From the cell containing the given text, extract its center point as [x, y] coordinate. 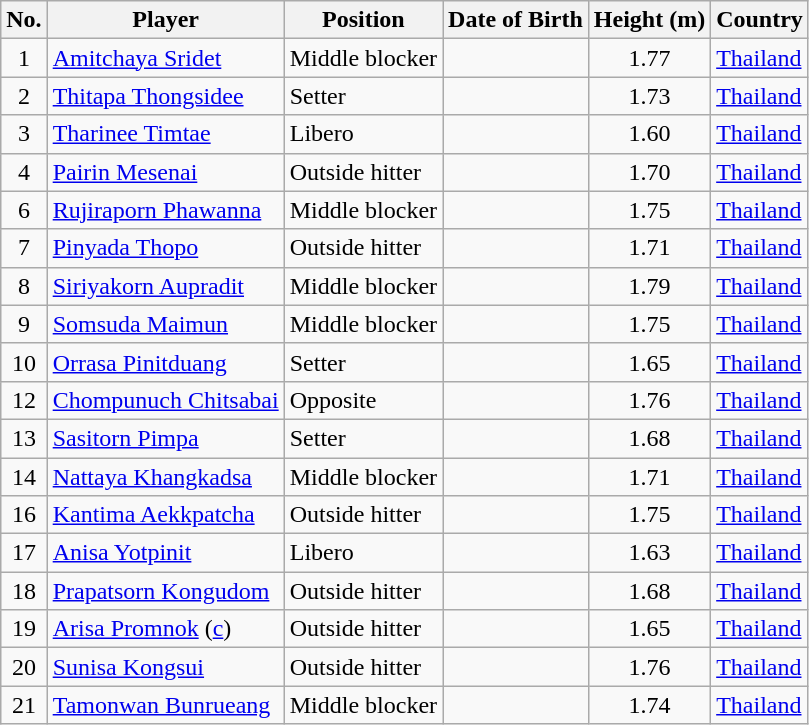
1.73 [649, 96]
Position [363, 20]
3 [24, 134]
1 [24, 58]
10 [24, 362]
Pairin Mesenai [166, 172]
Pinyada Thopo [166, 248]
19 [24, 629]
Thitapa Thongsidee [166, 96]
18 [24, 591]
14 [24, 477]
20 [24, 667]
Amitchaya Sridet [166, 58]
Height (m) [649, 20]
1.79 [649, 286]
Sunisa Kongsui [166, 667]
Tharinee Timtae [166, 134]
17 [24, 553]
16 [24, 515]
Country [760, 20]
Opposite [363, 400]
Prapatsorn Kongudom [166, 591]
Arisa Promnok (c) [166, 629]
2 [24, 96]
4 [24, 172]
Kantima Aekkpatcha [166, 515]
Orrasa Pinitduang [166, 362]
Date of Birth [516, 20]
Chompunuch Chitsabai [166, 400]
21 [24, 705]
Siriyakorn Aupradit [166, 286]
8 [24, 286]
7 [24, 248]
Player [166, 20]
9 [24, 324]
Anisa Yotpinit [166, 553]
1.63 [649, 553]
Sasitorn Pimpa [166, 438]
No. [24, 20]
Tamonwan Bunrueang [166, 705]
Rujiraporn Phawanna [166, 210]
1.60 [649, 134]
1.74 [649, 705]
Somsuda Maimun [166, 324]
1.70 [649, 172]
13 [24, 438]
6 [24, 210]
1.77 [649, 58]
12 [24, 400]
Nattaya Khangkadsa [166, 477]
